Scan for the cell matching the given text and deliver its (X, Y) coordinate at center. 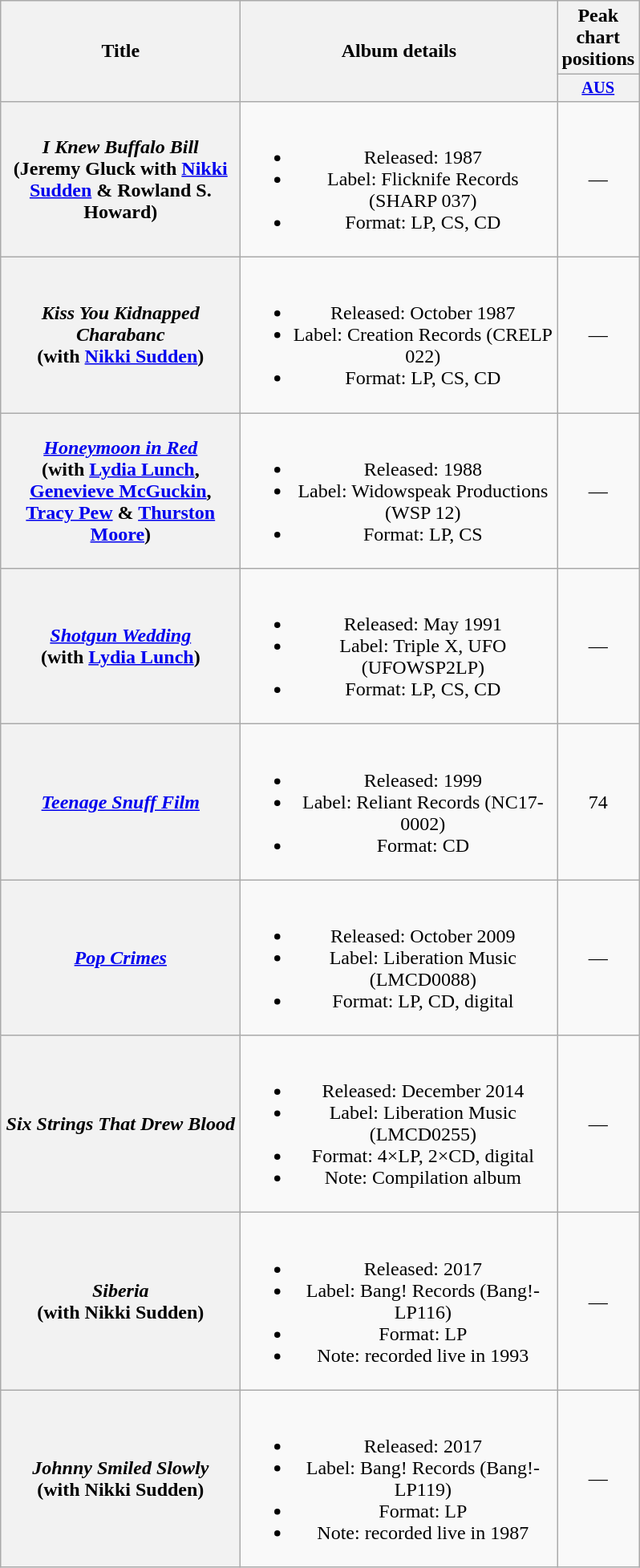
Released: December 2014Label: Liberation Music (LMCD0255)Format: 4×LP, 2×CD, digitalNote: Compilation album (399, 1124)
Album details (399, 51)
Pop Crimes (120, 958)
Six Strings That Drew Blood (120, 1124)
Released: October 1987Label: Creation Records (CRELP 022)Format: LP, CS, CD (399, 335)
Teenage Snuff Film (120, 802)
Released: 1987Label: Flicknife Records (SHARP 037)Format: LP, CS, CD (399, 179)
Johnny Smiled Slowly (with Nikki Sudden) (120, 1479)
I Knew Buffalo Bill (Jeremy Gluck with Nikki Sudden & Rowland S. Howard) (120, 179)
Honeymoon in Red (with Lydia Lunch, Genevieve McGuckin, Tracy Pew & Thurston Moore) (120, 491)
Released: 1988Label: Widowspeak Productions (WSP 12)Format: LP, CS (399, 491)
Peak chartpositions (598, 38)
Released: October 2009Label: Liberation Music (LMCD0088)Format: LP, CD, digital (399, 958)
Released: 1999Label: Reliant Records (NC17-0002)Format: CD (399, 802)
Released: May 1991Label: Triple X, UFO (UFOWSP2LP)Format: LP, CS, CD (399, 646)
AUS (598, 88)
74 (598, 802)
Kiss You Kidnapped Charabanc (with Nikki Sudden) (120, 335)
Shotgun Wedding (with Lydia Lunch) (120, 646)
Title (120, 51)
Released: 2017Label: Bang! Records (Bang!-LP119)Format: LPNote: recorded live in 1987 (399, 1479)
Siberia (with Nikki Sudden) (120, 1301)
Released: 2017Label: Bang! Records (Bang!-LP116)Format: LPNote: recorded live in 1993 (399, 1301)
